Scan for the cell matching the given text and deliver its (x, y) coordinate at center. 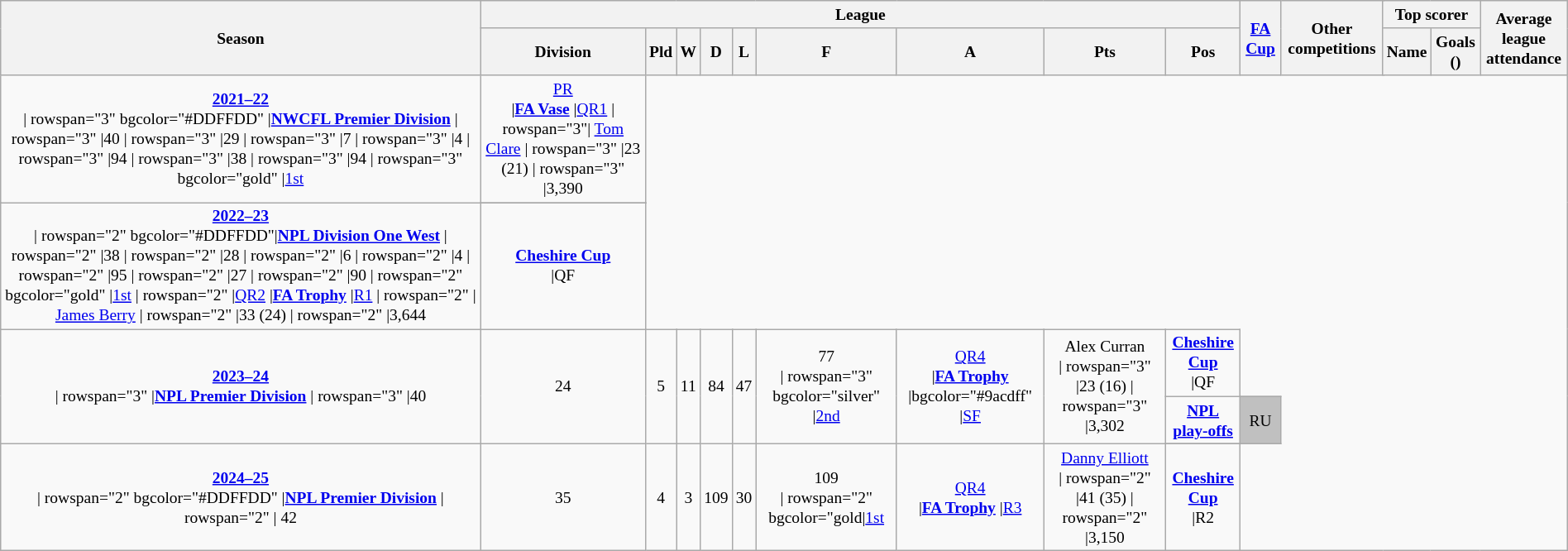
2023–24| rowspan="3" |NPL Premier Division | rowspan="3" |40 (241, 387)
NPL play-offs (1203, 420)
3 (688, 496)
Pos (1203, 51)
Goals () (1456, 51)
PR|FA Vase |QR1 | rowspan="3"| Tom Clare | rowspan="3" |23 (21) | rowspan="3" |3,390 (562, 139)
24 (562, 387)
5 (660, 387)
Pts (1105, 51)
D (716, 51)
Other competitions (1331, 38)
11 (688, 387)
Pld (660, 51)
L (744, 51)
League (860, 15)
A (970, 51)
QR4|FA Trophy |R3 (970, 496)
109 (716, 496)
Cheshire Cup|R2 (1203, 496)
Average league attendance (1524, 38)
Danny Elliott| rowspan="2" |41 (35) | rowspan="2" |3,150 (1105, 496)
Top scorer (1432, 15)
2024–25| rowspan="2" bgcolor="#DDFFDD" |NPL Premier Division | rowspan="2" | 42 (241, 496)
Name (1407, 51)
FA Cup (1260, 38)
109| rowspan="2" bgcolor="gold|1st (826, 496)
47 (744, 387)
30 (744, 496)
84 (716, 387)
Alex Curran| rowspan="3" |23 (16) | rowspan="3" |3,302 (1105, 387)
4 (660, 496)
Division (562, 51)
W (688, 51)
QR4|FA Trophy |bgcolor="#9acdff" |SF (970, 387)
RU (1260, 420)
Season (241, 38)
F (826, 51)
35 (562, 496)
77| rowspan="3" bgcolor="silver" |2nd (826, 387)
